Extract the (x, y) coordinate from the center of the cell holding the provided text.  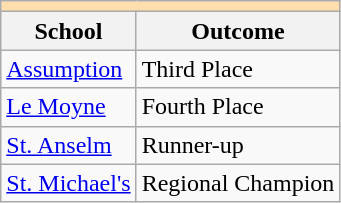
School (68, 31)
Third Place (238, 69)
Fourth Place (238, 107)
Outcome (238, 31)
Le Moyne (68, 107)
Regional Champion (238, 183)
St. Anselm (68, 145)
St. Michael's (68, 183)
Runner-up (238, 145)
Assumption (68, 69)
